Extract the (X, Y) coordinate from the center of the cell holding the provided text.  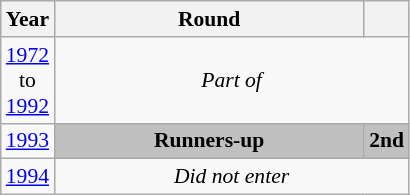
Year (28, 19)
1994 (28, 177)
Part of (232, 80)
Did not enter (232, 177)
Round (209, 19)
1972to1992 (28, 80)
1993 (28, 141)
Runners-up (209, 141)
2nd (386, 141)
